Find where the given text appears and provide that cell's center as (x, y) coordinate. 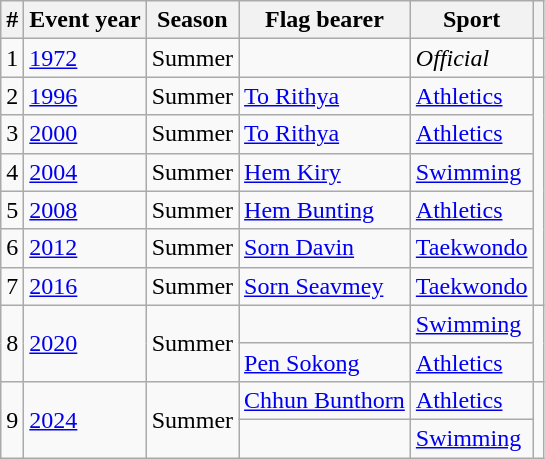
Official (472, 58)
8 (12, 343)
1 (12, 58)
1972 (85, 58)
7 (12, 286)
2008 (85, 210)
4 (12, 172)
2004 (85, 172)
Hem Kiry (325, 172)
2016 (85, 286)
Sorn Davin (325, 248)
2024 (85, 419)
3 (12, 134)
6 (12, 248)
2000 (85, 134)
Flag bearer (325, 20)
2012 (85, 248)
9 (12, 419)
Season (192, 20)
5 (12, 210)
Hem Bunting (325, 210)
Sorn Seavmey (325, 286)
Event year (85, 20)
Sport (472, 20)
Chhun Bunthorn (325, 400)
Pen Sokong (325, 362)
2020 (85, 343)
2 (12, 96)
# (12, 20)
1996 (85, 96)
